Identify which cell holds the provided text, then report its (x, y) central coordinate. 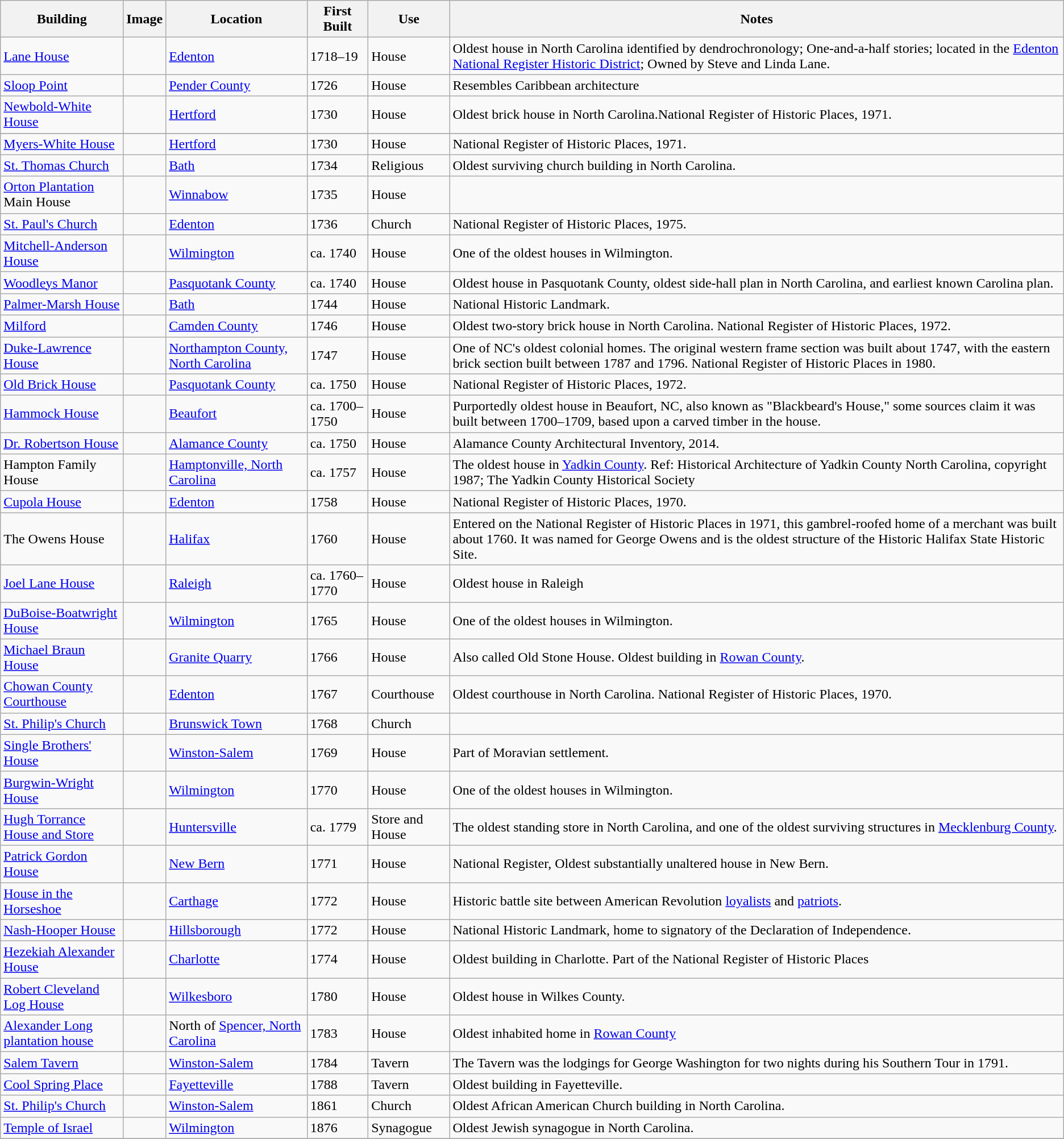
Michael Braun House (62, 657)
Location (236, 19)
Lane House (62, 56)
Courthouse (409, 695)
Chowan County Courthouse (62, 695)
Resembles Caribbean architecture (757, 85)
Beaufort (236, 414)
National Register of Historic Places, 1970. (757, 502)
Temple of Israel (62, 1128)
Robert Cleveland Log House (62, 997)
Oldest house in Pasquotank County, oldest side-hall plan in North Carolina, and earliest known Carolina plan. (757, 282)
Pender County (236, 85)
Oldest house in Wilkes County. (757, 997)
Alamance County (236, 443)
Winnabow (236, 194)
Joel Lane House (62, 583)
National Register of Historic Places, 1972. (757, 385)
1735 (338, 194)
1746 (338, 326)
1726 (338, 85)
1734 (338, 165)
Synagogue (409, 1128)
North of Spencer, North Carolina (236, 1033)
Hezekiah Alexander House (62, 959)
Charlotte (236, 959)
First Built (338, 19)
Granite Quarry (236, 657)
Wilkesboro (236, 997)
Raleigh (236, 583)
The Owens House (62, 539)
Oldest surviving church building in North Carolina. (757, 165)
Oldest Jewish synagogue in North Carolina. (757, 1128)
Notes (757, 19)
Image (144, 19)
House in the Horseshoe (62, 900)
Myers-White House (62, 144)
National Register of Historic Places, 1975. (757, 224)
1760 (338, 539)
Duke-Lawrence House (62, 355)
National Register, Oldest substantially unaltered house in New Bern. (757, 864)
The Tavern was the lodgings for George Washington for two nights during his Southern Tour in 1791. (757, 1063)
1768 (338, 724)
Hampton Family House (62, 473)
St. Paul's Church (62, 224)
1774 (338, 959)
Old Brick House (62, 385)
ca. 1760–1770 (338, 583)
Cool Spring Place (62, 1084)
Part of Moravian settlement. (757, 753)
Sloop Point (62, 85)
ca. 1779 (338, 826)
Newbold-White House (62, 115)
Hamptonville, North Carolina (236, 473)
Hammock House (62, 414)
Alexander Long plantation house (62, 1033)
The oldest house in Yadkin County. Ref: Historical Architecture of Yadkin County North Carolina, copyright 1987; The Yadkin County Historical Society (757, 473)
ca. 1757 (338, 473)
Single Brothers' House (62, 753)
1718–19 (338, 56)
Building (62, 19)
Salem Tavern (62, 1063)
1770 (338, 790)
Oldest house in Raleigh (757, 583)
The oldest standing store in North Carolina, and one of the oldest surviving structures in Mecklenburg County. (757, 826)
Burgwin-Wright House (62, 790)
Carthage (236, 900)
1767 (338, 695)
Religious (409, 165)
1765 (338, 621)
1769 (338, 753)
Palmer-Marsh House (62, 304)
Oldest building in Charlotte. Part of the National Register of Historic Places (757, 959)
1876 (338, 1128)
Milford (62, 326)
1861 (338, 1106)
Alamance County Architectural Inventory, 2014. (757, 443)
Oldest building in Fayetteville. (757, 1084)
1747 (338, 355)
Brunswick Town (236, 724)
Halifax (236, 539)
Oldest inhabited home in Rowan County (757, 1033)
New Bern (236, 864)
St. Thomas Church (62, 165)
Oldest courthouse in North Carolina. National Register of Historic Places, 1970. (757, 695)
Fayetteville (236, 1084)
Nash-Hooper House (62, 930)
DuBoise-Boatwright House (62, 621)
Patrick Gordon House (62, 864)
Hillsborough (236, 930)
Oldest two-story brick house in North Carolina. National Register of Historic Places, 1972. (757, 326)
1788 (338, 1084)
Dr. Robertson House (62, 443)
Orton Plantation Main House (62, 194)
ca. 1700–1750 (338, 414)
Camden County (236, 326)
Cupola House (62, 502)
National Register of Historic Places, 1971. (757, 144)
National Historic Landmark, home to signatory of the Declaration of Independence. (757, 930)
Northampton County, North Carolina (236, 355)
Oldest African American Church building in North Carolina. (757, 1106)
National Historic Landmark. (757, 304)
Mitchell-Anderson House (62, 253)
1784 (338, 1063)
Use (409, 19)
Hugh Torrance House and Store (62, 826)
Huntersville (236, 826)
1758 (338, 502)
Store and House (409, 826)
1744 (338, 304)
1780 (338, 997)
1771 (338, 864)
1736 (338, 224)
Oldest brick house in North Carolina.National Register of Historic Places, 1971. (757, 115)
1783 (338, 1033)
Woodleys Manor (62, 282)
Also called Old Stone House. Oldest building in Rowan County. (757, 657)
Historic battle site between American Revolution loyalists and patriots. (757, 900)
1766 (338, 657)
